Detect which cell encompasses the target text, then output its (X, Y) center coordinate. 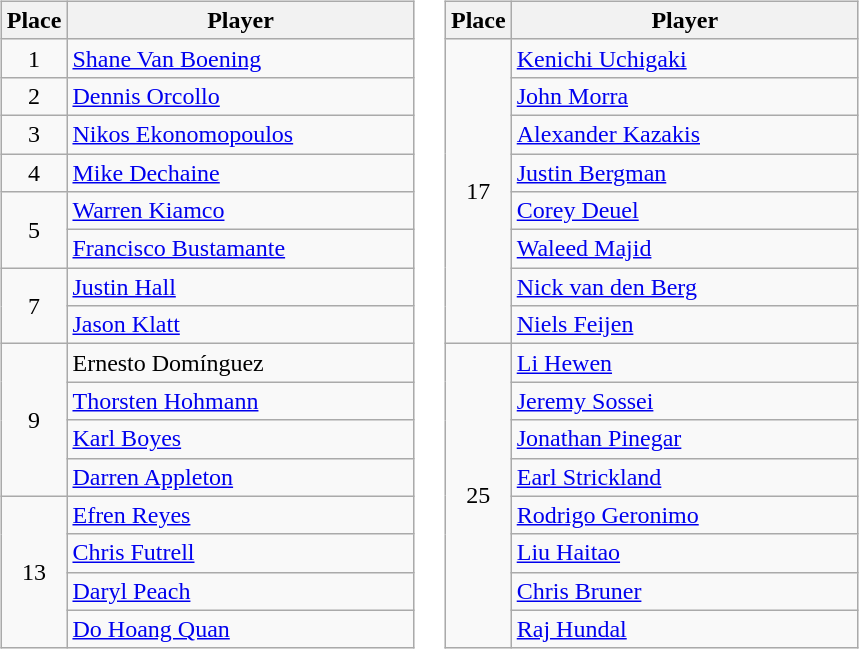
Efren Reyes (240, 515)
Justin Bergman (684, 173)
Jason Klatt (240, 325)
Darren Appleton (240, 477)
Shane Van Boening (240, 58)
Nick van den Berg (684, 287)
Mike Dechaine (240, 173)
Jonathan Pinegar (684, 439)
Raj Hundal (684, 629)
13 (34, 572)
Li Hewen (684, 363)
Kenichi Uchigaki (684, 58)
Liu Haitao (684, 553)
Alexander Kazakis (684, 134)
Rodrigo Geronimo (684, 515)
Corey Deuel (684, 211)
5 (34, 230)
John Morra (684, 96)
2 (34, 96)
17 (479, 191)
Niels Feijen (684, 325)
3 (34, 134)
Waleed Majid (684, 249)
Nikos Ekonomopoulos (240, 134)
Justin Hall (240, 287)
Thorsten Hohmann (240, 401)
Ernesto Domínguez (240, 363)
Jeremy Sossei (684, 401)
9 (34, 420)
Francisco Bustamante (240, 249)
Do Hoang Quan (240, 629)
7 (34, 306)
Chris Bruner (684, 591)
25 (479, 496)
4 (34, 173)
Daryl Peach (240, 591)
Warren Kiamco (240, 211)
Dennis Orcollo (240, 96)
1 (34, 58)
Chris Futrell (240, 553)
Earl Strickland (684, 477)
Karl Boyes (240, 439)
